Locate the cell with the specified text and output its [X, Y] center coordinate. 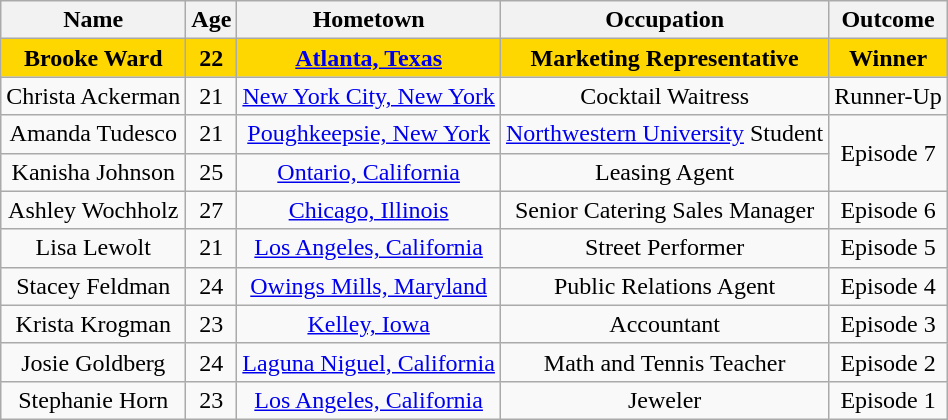
Poughkeepsie, New York [369, 134]
Amanda Tudesco [94, 134]
Age [212, 20]
Episode 3 [888, 324]
New York City, New York [369, 96]
Stephanie Horn [94, 400]
Public Relations Agent [664, 286]
Outcome [888, 20]
Northwestern University Student [664, 134]
Episode 4 [888, 286]
Krista Krogman [94, 324]
Episode 1 [888, 400]
Hometown [369, 20]
Brooke Ward [94, 58]
27 [212, 210]
Lisa Lewolt [94, 248]
Name [94, 20]
Math and Tennis Teacher [664, 362]
Episode 5 [888, 248]
22 [212, 58]
Leasing Agent [664, 172]
Marketing Representative [664, 58]
Episode 7 [888, 153]
Episode 2 [888, 362]
Owings Mills, Maryland [369, 286]
Chicago, Illinois [369, 210]
Ontario, California [369, 172]
Accountant [664, 324]
Episode 6 [888, 210]
Winner [888, 58]
Occupation [664, 20]
Kelley, Iowa [369, 324]
Laguna Niguel, California [369, 362]
Runner-Up [888, 96]
Cocktail Waitress [664, 96]
Kanisha Johnson [94, 172]
Jeweler [664, 400]
Josie Goldberg [94, 362]
Street Performer [664, 248]
Ashley Wochholz [94, 210]
Stacey Feldman [94, 286]
Atlanta, Texas [369, 58]
Christa Ackerman [94, 96]
Senior Catering Sales Manager [664, 210]
25 [212, 172]
